From the cell containing the given text, extract its center point as [X, Y] coordinate. 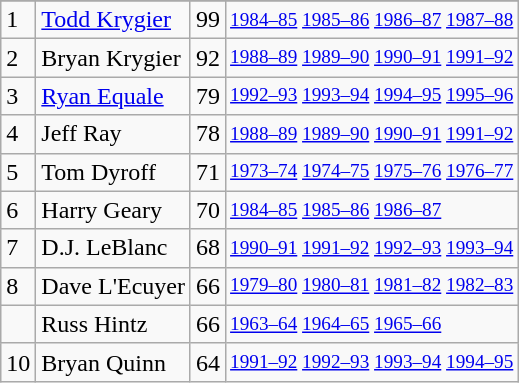
71 [208, 172]
3 [18, 96]
Russ Hintz [114, 324]
64 [208, 362]
4 [18, 134]
5 [18, 172]
Jeff Ray [114, 134]
1991–92 1992–93 1993–94 1994–95 [372, 362]
70 [208, 210]
Bryan Krygier [114, 58]
1984–85 1985–86 1986–87 [372, 210]
92 [208, 58]
Dave L'Ecuyer [114, 286]
7 [18, 248]
Harry Geary [114, 210]
78 [208, 134]
1990–91 1991–92 1992–93 1993–94 [372, 248]
10 [18, 362]
1984–85 1985–86 1986–87 1987–88 [372, 20]
99 [208, 20]
D.J. LeBlanc [114, 248]
Bryan Quinn [114, 362]
1992–93 1993–94 1994–95 1995–96 [372, 96]
Todd Krygier [114, 20]
2 [18, 58]
79 [208, 96]
Ryan Equale [114, 96]
1 [18, 20]
8 [18, 286]
1963–64 1964–65 1965–66 [372, 324]
1979–80 1980–81 1981–82 1982–83 [372, 286]
1973–74 1974–75 1975–76 1976–77 [372, 172]
68 [208, 248]
Tom Dyroff [114, 172]
6 [18, 210]
